Return the (X, Y) coordinate for the center point of the cell that contains the specified text.  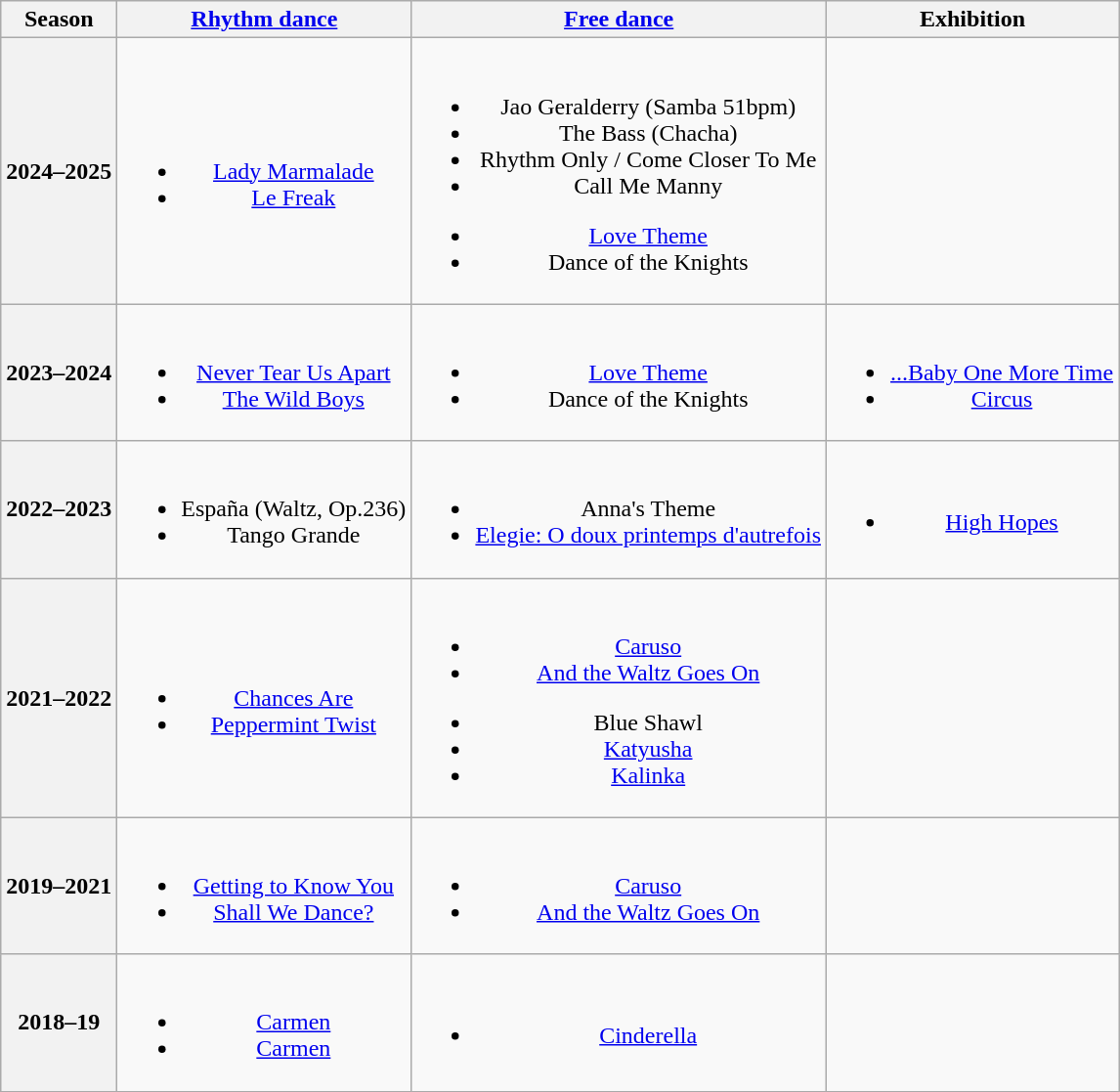
Jao Geralderry (Samba 51bpm)The Bass (Chacha) Rhythm Only / Come Closer To Me Call Me Manny Love Theme Dance of the Knights (620, 171)
Lady Marmalade Le Freak (264, 171)
2023–2024 (59, 372)
Free dance (620, 20)
2019–2021 (59, 886)
Chances Are Peppermint Twist (264, 698)
2022–2023 (59, 509)
Getting to Know You Shall We Dance? (264, 886)
Never Tear Us Apart The Wild Boys (264, 372)
Caruso And the Waltz Goes On (620, 886)
Anna's Theme Elegie: O doux printemps d'autrefois (620, 509)
Rhythm dance (264, 20)
Caruso And the Waltz Goes On Blue Shawl Katyusha Kalinka (620, 698)
...Baby One More TimeCircus (973, 372)
Love Theme Dance of the Knights (620, 372)
Season (59, 20)
2024–2025 (59, 171)
2021–2022 (59, 698)
Exhibition (973, 20)
España (Waltz, Op.236) Tango Grande (264, 509)
Cinderella (620, 1023)
High Hopes (973, 509)
Carmen Carmen (264, 1023)
2018–19 (59, 1023)
